Provide the (x, y) coordinate of the cell's center where the given text is located.  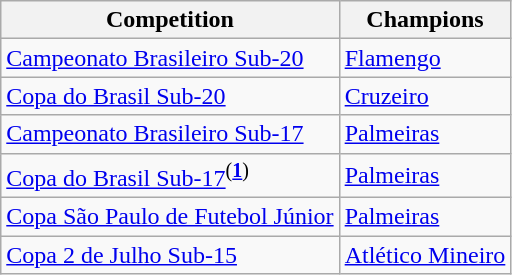
Flamengo (425, 58)
Champions (425, 20)
Campeonato Brasileiro Sub-17 (170, 134)
Campeonato Brasileiro Sub-20 (170, 58)
Copa do Brasil Sub-17(1) (170, 176)
Copa 2 de Julho Sub-15 (170, 255)
Atlético Mineiro (425, 255)
Competition (170, 20)
Copa São Paulo de Futebol Júnior (170, 217)
Cruzeiro (425, 96)
Copa do Brasil Sub-20 (170, 96)
